Extract the [x, y] coordinate from the center of the cell holding the provided text.  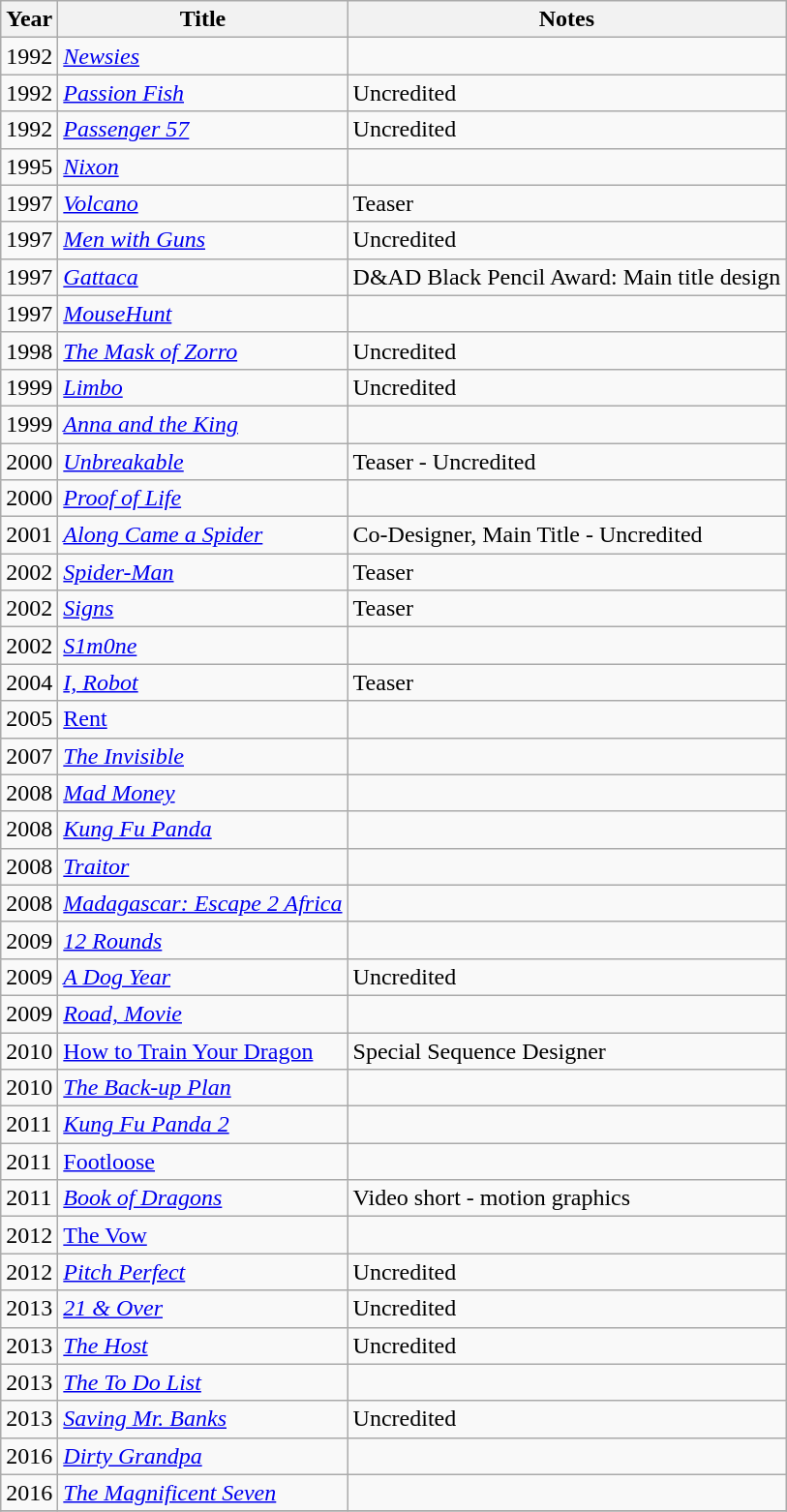
Notes [567, 19]
Kung Fu Panda 2 [203, 1125]
Spider-Man [203, 572]
Unbreakable [203, 462]
Dirty Grandpa [203, 1456]
2004 [29, 682]
Saving Mr. Banks [203, 1419]
Men with Guns [203, 240]
Year [29, 19]
The Back-up Plan [203, 1088]
2001 [29, 535]
The Vow [203, 1235]
Mad Money [203, 793]
Anna and the King [203, 424]
MouseHunt [203, 314]
Kung Fu Panda [203, 830]
The To Do List [203, 1382]
Along Came a Spider [203, 535]
12 Rounds [203, 940]
Passion Fish [203, 93]
Gattaca [203, 277]
2005 [29, 719]
Madagascar: Escape 2 Africa [203, 903]
Proof of Life [203, 499]
Footloose [203, 1162]
1998 [29, 350]
Nixon [203, 166]
I, Robot [203, 682]
A Dog Year [203, 977]
D&AD Black Pencil Award: Main title design [567, 277]
Rent [203, 719]
Newsies [203, 56]
Co-Designer, Main Title - Uncredited [567, 535]
Road, Movie [203, 1013]
Video short - motion graphics [567, 1198]
Teaser - Uncredited [567, 462]
Volcano [203, 203]
S1m0ne [203, 646]
21 & Over [203, 1309]
Signs [203, 609]
The Host [203, 1346]
Special Sequence Designer [567, 1050]
The Mask of Zorro [203, 350]
Book of Dragons [203, 1198]
Traitor [203, 866]
Title [203, 19]
1995 [29, 166]
The Magnificent Seven [203, 1493]
Limbo [203, 387]
Passenger 57 [203, 130]
2007 [29, 756]
Pitch Perfect [203, 1272]
How to Train Your Dragon [203, 1050]
The Invisible [203, 756]
